From the cell containing the given text, extract its center point as [x, y] coordinate. 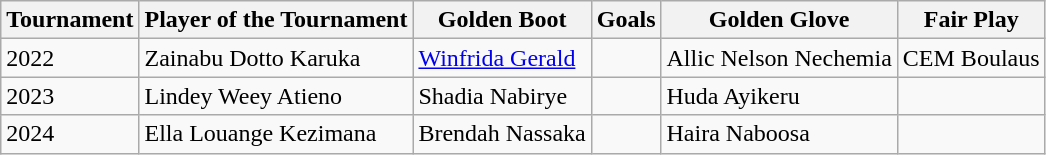
Golden Boot [502, 20]
Zainabu Dotto Karuka [276, 58]
Ella Louange Kezimana [276, 134]
CEM Boulaus [971, 58]
Goals [626, 20]
Tournament [70, 20]
Golden Glove [779, 20]
Allic Nelson Nechemia [779, 58]
Haira Naboosa [779, 134]
2023 [70, 96]
Lindey Weey Atieno [276, 96]
Player of the Tournament [276, 20]
Fair Play [971, 20]
2022 [70, 58]
2024 [70, 134]
Winfrida Gerald [502, 58]
Shadia Nabirye [502, 96]
Huda Ayikeru [779, 96]
Brendah Nassaka [502, 134]
